Provide the [X, Y] coordinate of the cell's center where the given text is located.  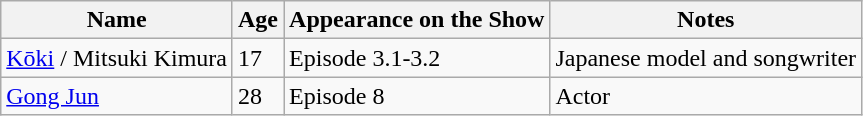
Episode 3.1-3.2 [417, 58]
Kōki / Mitsuki Kimura [117, 58]
Appearance on the Show [417, 20]
Episode 8 [417, 96]
Japanese model and songwriter [706, 58]
Actor [706, 96]
Notes [706, 20]
Name [117, 20]
28 [258, 96]
Gong Jun [117, 96]
17 [258, 58]
Age [258, 20]
